Determine the [x, y] coordinate at the center of the cell enclosing the given text.  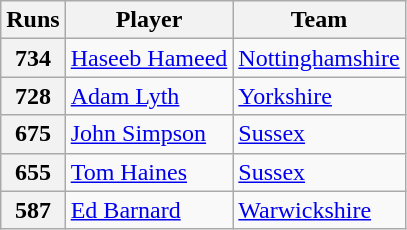
Haseeb Hameed [149, 58]
734 [33, 58]
Runs [33, 20]
Adam Lyth [149, 96]
Player [149, 20]
Ed Barnard [149, 210]
Yorkshire [319, 96]
728 [33, 96]
587 [33, 210]
Warwickshire [319, 210]
Tom Haines [149, 172]
675 [33, 134]
Nottinghamshire [319, 58]
Team [319, 20]
655 [33, 172]
John Simpson [149, 134]
